For the text-containing cell, return its midpoint in (X, Y) coordinate format. 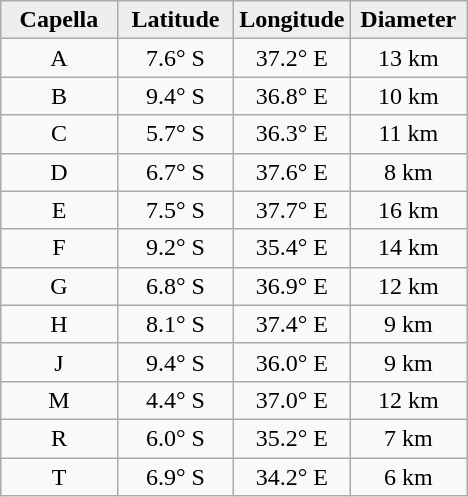
B (59, 96)
35.2° E (292, 438)
9.2° S (175, 248)
6 km (408, 477)
Longitude (292, 20)
J (59, 362)
16 km (408, 210)
Capella (59, 20)
T (59, 477)
F (59, 248)
36.9° E (292, 286)
7 km (408, 438)
E (59, 210)
4.4° S (175, 400)
D (59, 172)
35.4° E (292, 248)
Diameter (408, 20)
14 km (408, 248)
37.7° E (292, 210)
34.2° E (292, 477)
A (59, 58)
6.9° S (175, 477)
10 km (408, 96)
36.3° E (292, 134)
C (59, 134)
M (59, 400)
13 km (408, 58)
11 km (408, 134)
7.5° S (175, 210)
R (59, 438)
36.0° E (292, 362)
8 km (408, 172)
37.4° E (292, 324)
37.6° E (292, 172)
6.7° S (175, 172)
Latitude (175, 20)
37.0° E (292, 400)
6.0° S (175, 438)
7.6° S (175, 58)
37.2° E (292, 58)
G (59, 286)
6.8° S (175, 286)
H (59, 324)
8.1° S (175, 324)
36.8° E (292, 96)
5.7° S (175, 134)
